Return the [x, y] coordinate for the center point of the cell that contains the specified text.  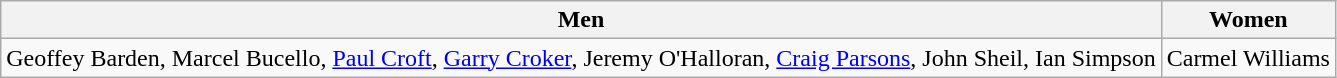
Carmel Williams [1248, 58]
Geoffey Barden, Marcel Bucello, Paul Croft, Garry Croker, Jeremy O'Halloran, Craig Parsons, John Sheil, Ian Simpson [581, 58]
Women [1248, 20]
Men [581, 20]
